Pinpoint the cell where the given text exists, returning its (X, Y) midpoint coordinate. 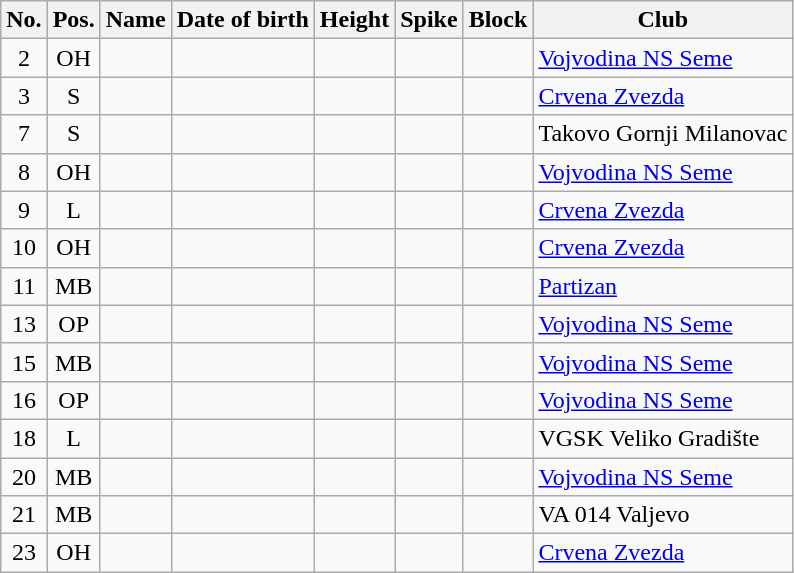
21 (24, 515)
Takovo Gornji Milanovac (663, 134)
Spike (429, 20)
20 (24, 477)
9 (24, 210)
Pos. (74, 20)
Block (498, 20)
Partizan (663, 286)
15 (24, 362)
2 (24, 58)
Date of birth (242, 20)
Club (663, 20)
8 (24, 172)
No. (24, 20)
VGSK Veliko Gradište (663, 438)
13 (24, 324)
16 (24, 400)
18 (24, 438)
VA 014 Valjevo (663, 515)
7 (24, 134)
10 (24, 248)
Name (136, 20)
3 (24, 96)
11 (24, 286)
Height (354, 20)
23 (24, 553)
